Search for the cell housing the specified text and yield its (X, Y) center coordinate. 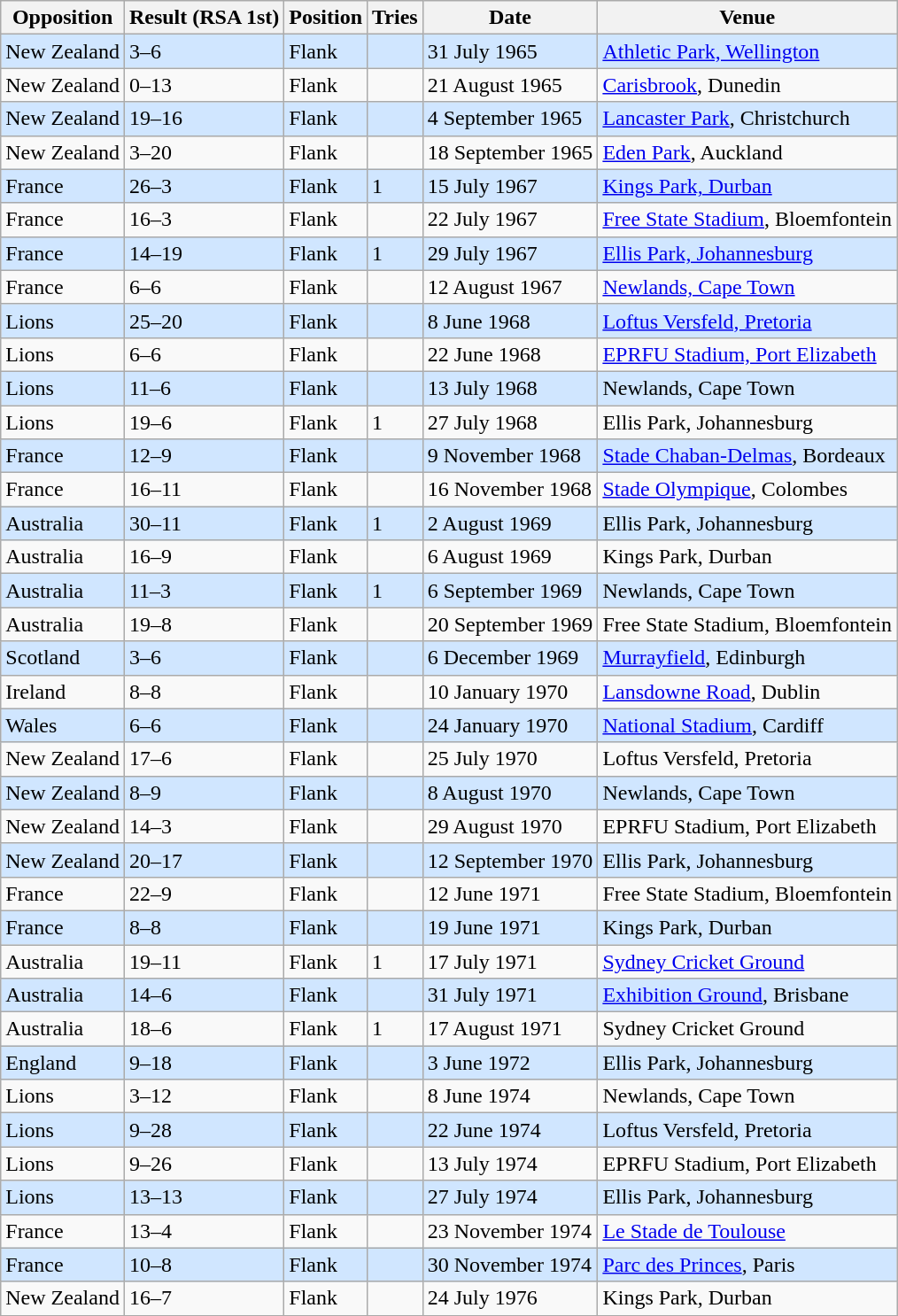
16–3 (204, 220)
Opposition (63, 18)
25–20 (204, 321)
20 September 1969 (510, 624)
13 July 1974 (510, 1164)
22–9 (204, 894)
Athletic Park, Wellington (747, 51)
16–9 (204, 557)
12 September 1970 (510, 860)
0–13 (204, 85)
30 November 1974 (510, 1265)
19–16 (204, 119)
Parc des Princes, Paris (747, 1265)
16–7 (204, 1298)
England (63, 1063)
22 July 1967 (510, 220)
Eden Park, Auckland (747, 152)
8 August 1970 (510, 793)
8–9 (204, 793)
2 August 1969 (510, 523)
Scotland (63, 658)
11–6 (204, 388)
9–18 (204, 1063)
17 July 1971 (510, 961)
3–12 (204, 1096)
Venue (747, 18)
17 August 1971 (510, 1029)
13–13 (204, 1197)
9–26 (204, 1164)
Date (510, 18)
23 November 1974 (510, 1231)
14–6 (204, 995)
17–6 (204, 759)
19–11 (204, 961)
Exhibition Ground, Brisbane (747, 995)
26–3 (204, 186)
Tries (395, 18)
9–28 (204, 1130)
22 June 1974 (510, 1130)
6 September 1969 (510, 591)
18–6 (204, 1029)
12 June 1971 (510, 894)
30–11 (204, 523)
12–9 (204, 456)
9 November 1968 (510, 456)
14–3 (204, 826)
8 June 1974 (510, 1096)
10–8 (204, 1265)
24 January 1970 (510, 725)
3–20 (204, 152)
19 June 1971 (510, 927)
Result (RSA 1st) (204, 18)
24 July 1976 (510, 1298)
3 June 1972 (510, 1063)
27 July 1974 (510, 1197)
National Stadium, Cardiff (747, 725)
29 July 1967 (510, 253)
11–3 (204, 591)
19–8 (204, 624)
16–11 (204, 490)
31 July 1965 (510, 51)
13 July 1968 (510, 388)
Le Stade de Toulouse (747, 1231)
14–19 (204, 253)
4 September 1965 (510, 119)
12 August 1967 (510, 287)
Lancaster Park, Christchurch (747, 119)
6 August 1969 (510, 557)
27 July 1968 (510, 422)
18 September 1965 (510, 152)
21 August 1965 (510, 85)
Position (326, 18)
6 December 1969 (510, 658)
15 July 1967 (510, 186)
8 June 1968 (510, 321)
13–4 (204, 1231)
10 January 1970 (510, 692)
Stade Olympique, Colombes (747, 490)
16 November 1968 (510, 490)
Stade Chaban-Delmas, Bordeaux (747, 456)
31 July 1971 (510, 995)
19–6 (204, 422)
20–17 (204, 860)
Carisbrook, Dunedin (747, 85)
Ireland (63, 692)
Murrayfield, Edinburgh (747, 658)
Lansdowne Road, Dublin (747, 692)
22 June 1968 (510, 354)
29 August 1970 (510, 826)
25 July 1970 (510, 759)
Wales (63, 725)
